Return (X, Y) of the center of cell containing provided text 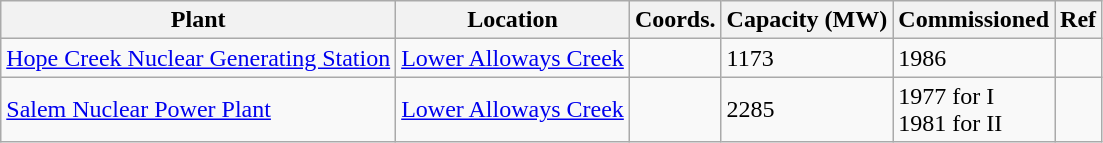
2285 (807, 110)
1173 (807, 58)
Capacity (MW) (807, 20)
Salem Nuclear Power Plant (198, 110)
Plant (198, 20)
1986 (974, 58)
Hope Creek Nuclear Generating Station (198, 58)
Commissioned (974, 20)
Ref (1078, 20)
Coords. (675, 20)
Location (513, 20)
1977 for I1981 for II (974, 110)
